For the text-containing cell, return its midpoint in (X, Y) coordinate format. 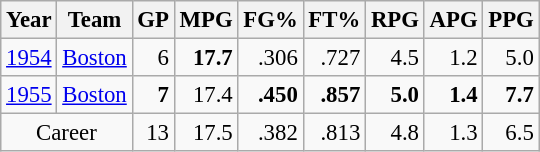
1.3 (454, 133)
Team (94, 20)
Career (66, 133)
.450 (270, 95)
PPG (511, 20)
13 (153, 133)
RPG (396, 20)
4.5 (396, 58)
FT% (334, 20)
1.2 (454, 58)
.306 (270, 58)
17.7 (206, 58)
APG (454, 20)
.857 (334, 95)
1955 (29, 95)
.813 (334, 133)
7 (153, 95)
4.8 (396, 133)
7.7 (511, 95)
6.5 (511, 133)
GP (153, 20)
.382 (270, 133)
17.4 (206, 95)
1954 (29, 58)
.727 (334, 58)
Year (29, 20)
MPG (206, 20)
6 (153, 58)
17.5 (206, 133)
1.4 (454, 95)
FG% (270, 20)
